Find where the given text appears and provide that cell's center as (x, y) coordinate. 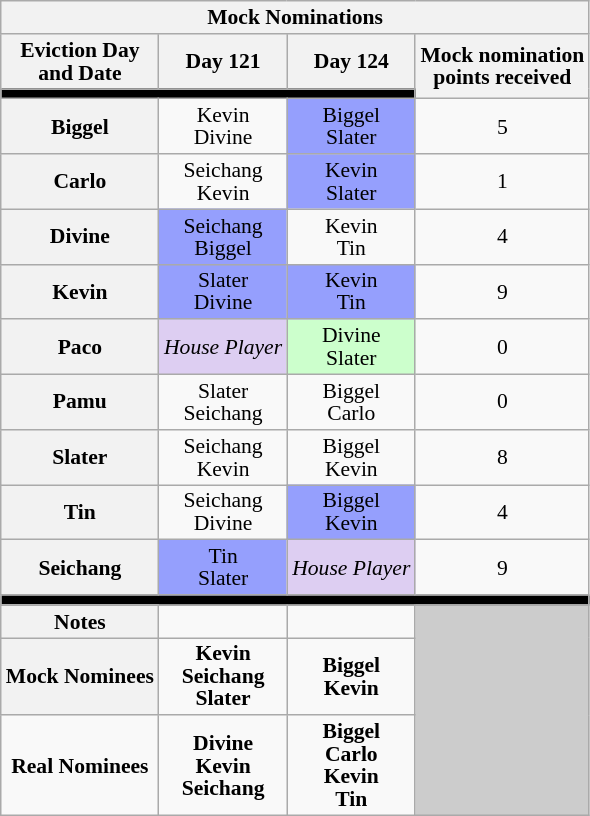
Slater Divine (223, 292)
Divine (80, 236)
Tin (80, 512)
Pamu (80, 402)
Carlo (80, 182)
Day 124 (351, 62)
Paco (80, 348)
Real Nominees (80, 766)
8 (502, 458)
Seichang (80, 568)
Slater (80, 458)
Notes (80, 622)
Biggel Slater (351, 126)
5 (502, 126)
Mock Nominees (80, 677)
Biggel Carlo Kevin Tin (351, 766)
Kevin Divine (223, 126)
Mock Nominations (295, 18)
Eviction Day and Date (80, 62)
Kevin Seichang Slater (223, 677)
Divine Slater (351, 348)
Divine Kevin Seichang (223, 766)
Biggel (80, 126)
Seichang Divine (223, 512)
Slater Seichang (223, 402)
Kevin (80, 292)
Tin Slater (223, 568)
Biggel Carlo (351, 402)
Day 121 (223, 62)
1 (502, 182)
Seichang Biggel (223, 236)
Mock nominationpoints received (502, 66)
Kevin Slater (351, 182)
